Capture the cell that displays the provided text and extract its (X, Y) central coordinate. 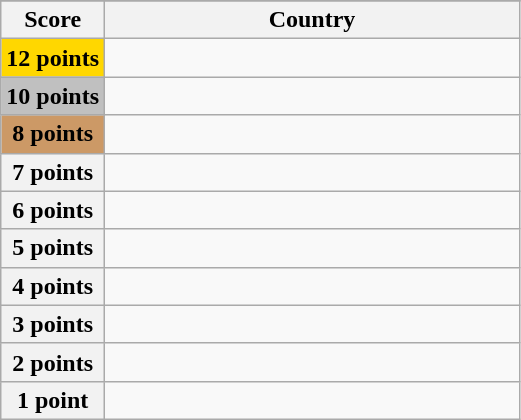
1 point (53, 400)
4 points (53, 286)
12 points (53, 58)
Country (312, 20)
7 points (53, 172)
6 points (53, 210)
10 points (53, 96)
Score (53, 20)
3 points (53, 324)
2 points (53, 362)
5 points (53, 248)
8 points (53, 134)
